For the text-containing cell, return its midpoint in [X, Y] coordinate format. 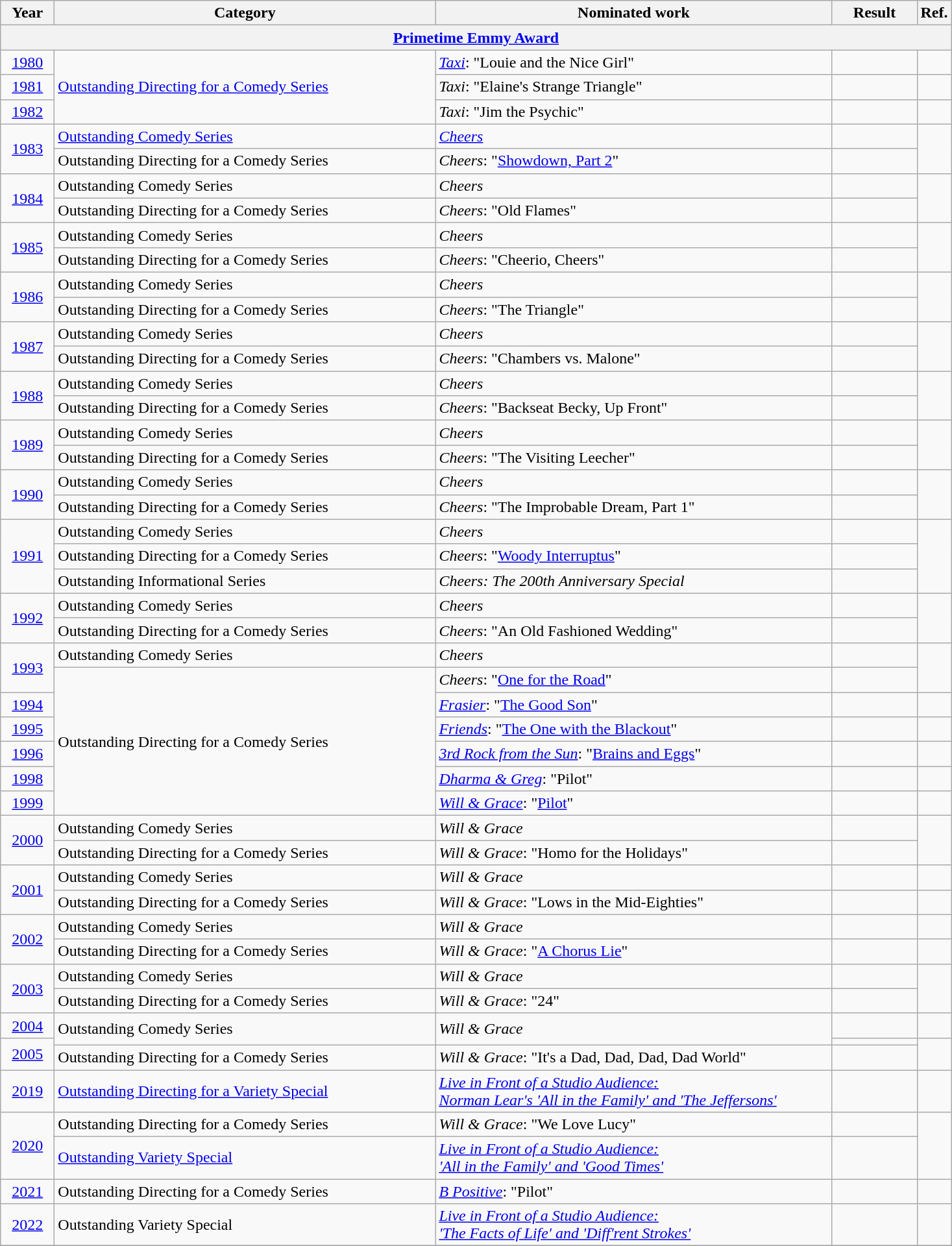
Will & Grace: "Pilot" [633, 803]
2002 [27, 939]
Live in Front of a Studio Audience: 'All in the Family' and 'Good Times' [633, 1158]
Will & Grace: "Homo for the Holidays" [633, 853]
2019 [27, 1090]
B Positive: "Pilot" [633, 1191]
Cheers: "Chambers vs. Malone" [633, 359]
2000 [27, 840]
Year [27, 13]
1985 [27, 247]
Cheers: The 200th Anniversary Special [633, 581]
1999 [27, 803]
Cheers: "One for the Road" [633, 679]
1990 [27, 495]
Ref. [934, 13]
1998 [27, 779]
2003 [27, 988]
2004 [27, 1025]
Outstanding Directing for a Variety Special [245, 1090]
Taxi: "Jim the Psychic" [633, 112]
Result [875, 13]
Cheers: "Woody Interruptus" [633, 556]
Will & Grace: "24" [633, 1001]
1984 [27, 198]
Will & Grace: "A Chorus Lie" [633, 951]
Will & Grace: "It's a Dad, Dad, Dad, Dad World" [633, 1057]
Cheers: "Old Flames" [633, 210]
Live in Front of a Studio Audience: 'The Facts of Life' and 'Diff'rent Strokes' [633, 1225]
1982 [27, 112]
1981 [27, 87]
1995 [27, 729]
1989 [27, 445]
1992 [27, 618]
Cheers: "Cheerio, Cheers" [633, 260]
1994 [27, 704]
3rd Rock from the Sun: "Brains and Eggs" [633, 754]
Outstanding Informational Series [245, 581]
Will & Grace: "We Love Lucy" [633, 1125]
Nominated work [633, 13]
Cheers: "The Visiting Leecher" [633, 458]
1980 [27, 62]
Friends: "The One with the Blackout" [633, 729]
Cheers: "The Improbable Dream, Part 1" [633, 507]
Cheers: "Backseat Becky, Up Front" [633, 408]
Cheers: "The Triangle" [633, 310]
Dharma & Greg: "Pilot" [633, 779]
1991 [27, 556]
1987 [27, 347]
1996 [27, 754]
Live in Front of a Studio Audience: Norman Lear's 'All in the Family' and 'The Jeffersons' [633, 1090]
Category [245, 13]
Cheers: "An Old Fashioned Wedding" [633, 630]
1993 [27, 667]
Cheers: "Showdown, Part 2" [633, 161]
Will & Grace: "Lows in the Mid-Eighties" [633, 902]
Taxi: "Louie and the Nice Girl" [633, 62]
1983 [27, 149]
Primetime Emmy Award [476, 38]
Frasier: "The Good Son" [633, 704]
1986 [27, 297]
2021 [27, 1191]
Taxi: "Elaine's Strange Triangle" [633, 87]
2005 [27, 1054]
2022 [27, 1225]
2020 [27, 1146]
2001 [27, 890]
1988 [27, 396]
